Detect which cell encompasses the target text, then output its [x, y] center coordinate. 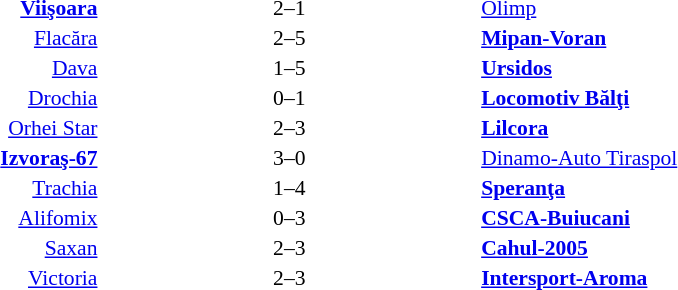
2–5 [289, 38]
1–5 [289, 68]
3–0 [289, 158]
0–1 [289, 98]
0–3 [289, 218]
1–4 [289, 188]
